Provide the (x, y) coordinate of the cell's center where the given text is located.  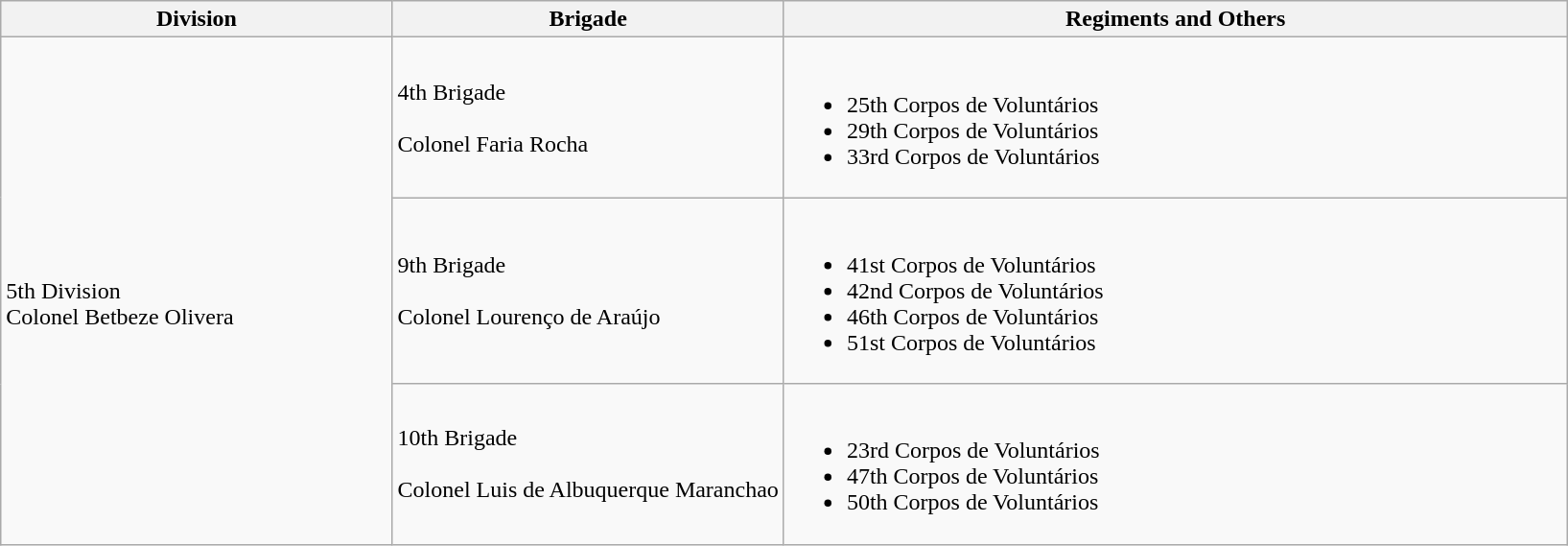
Division (197, 19)
41st Corpos de Voluntários42nd Corpos de Voluntários46th Corpos de Voluntários51st Corpos de Voluntários (1176, 291)
10th Brigade Colonel Luis de Albuquerque Maranchao (588, 464)
9th Brigade Colonel Lourenço de Araújo (588, 291)
5th Division Colonel Betbeze Olivera (197, 291)
4th Brigade Colonel Faria Rocha (588, 117)
Regiments and Others (1176, 19)
25th Corpos de Voluntários29th Corpos de Voluntários33rd Corpos de Voluntários (1176, 117)
23rd Corpos de Voluntários47th Corpos de Voluntários50th Corpos de Voluntários (1176, 464)
Brigade (588, 19)
